Output the [x, y] coordinate of the center of the cell containing the given text.  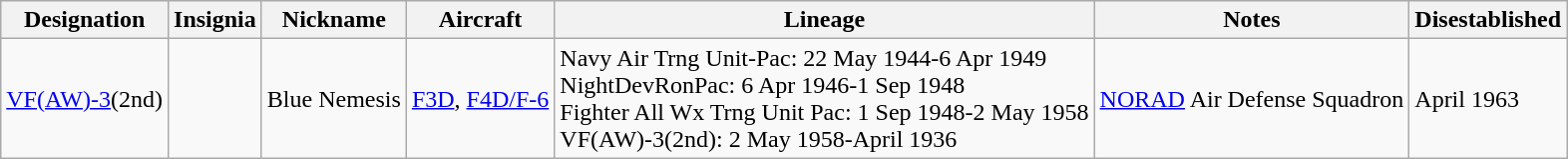
Aircraft [480, 20]
Disestablished [1488, 20]
F3D, F4D/F-6 [480, 98]
Insignia [215, 20]
Notes [1252, 20]
VF(AW)-3(2nd) [85, 98]
Nickname [333, 20]
Blue Nemesis [333, 98]
Designation [85, 20]
Lineage [824, 20]
April 1963 [1488, 98]
NORAD Air Defense Squadron [1252, 98]
